Determine the [x, y] coordinate at the center of the cell enclosing the given text.  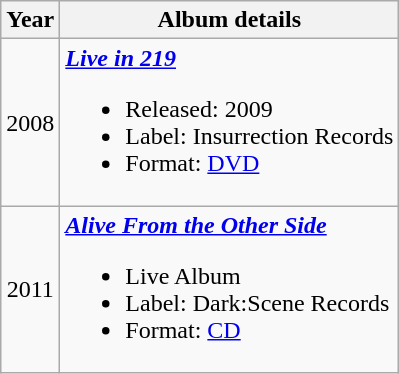
2011 [30, 290]
2008 [30, 122]
Live in 219Released: 2009Label: Insurrection RecordsFormat: DVD [230, 122]
Alive From the Other SideLive AlbumLabel: Dark:Scene RecordsFormat: CD [230, 290]
Year [30, 20]
Album details [230, 20]
